Return the [x, y] coordinate for the center point of the cell that contains the specified text.  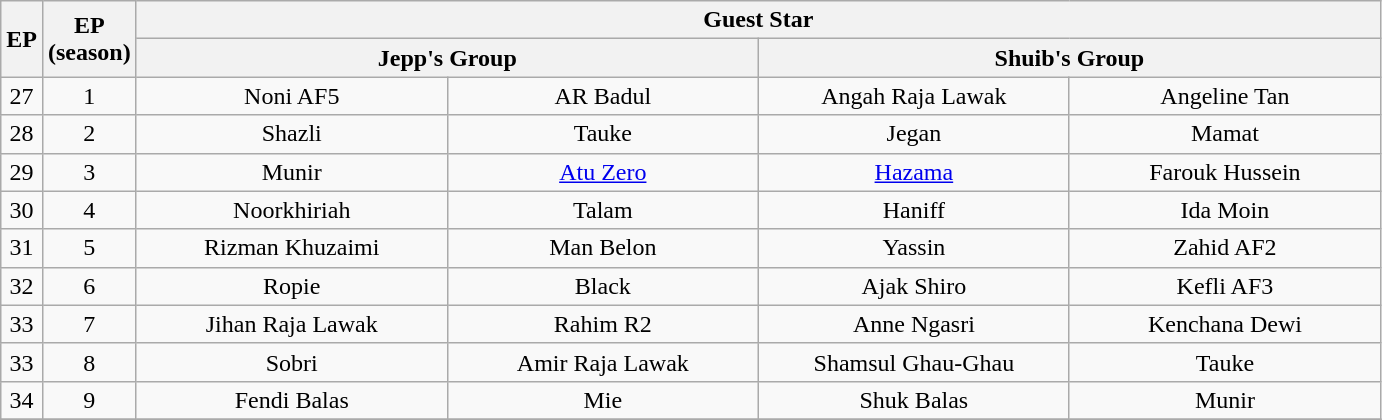
EP [22, 39]
32 [22, 286]
3 [89, 172]
31 [22, 248]
Yassin [914, 248]
Man Belon [602, 248]
2 [89, 134]
4 [89, 210]
Noorkhiriah [292, 210]
27 [22, 96]
Jihan Raja Lawak [292, 324]
Shazli [292, 134]
Sobri [292, 362]
EP(season) [89, 39]
Mamat [1224, 134]
Shuk Balas [914, 400]
Hazama [914, 172]
29 [22, 172]
Talam [602, 210]
1 [89, 96]
9 [89, 400]
Zahid AF2 [1224, 248]
Ida Moin [1224, 210]
5 [89, 248]
Noni AF5 [292, 96]
Ajak Shiro [914, 286]
Farouk Hussein [1224, 172]
Kefli AF3 [1224, 286]
7 [89, 324]
Mie [602, 400]
Guest Star [758, 20]
Shuib's Group [1069, 58]
Jepp's Group [447, 58]
Kenchana Dewi [1224, 324]
28 [22, 134]
Angah Raja Lawak [914, 96]
Atu Zero [602, 172]
Angeline Tan [1224, 96]
Fendi Balas [292, 400]
34 [22, 400]
Rizman Khuzaimi [292, 248]
Black [602, 286]
AR Badul [602, 96]
Rahim R2 [602, 324]
6 [89, 286]
Anne Ngasri [914, 324]
30 [22, 210]
Shamsul Ghau-Ghau [914, 362]
Ropie [292, 286]
Jegan [914, 134]
8 [89, 362]
Amir Raja Lawak [602, 362]
Haniff [914, 210]
